Locate the cell with the specified text and output its [x, y] center coordinate. 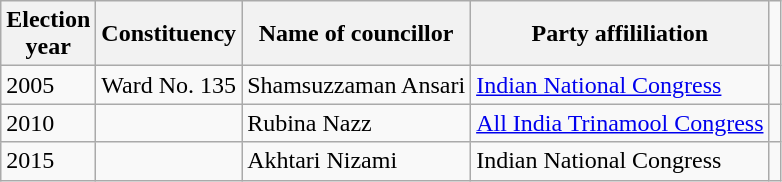
Constituency [169, 34]
2010 [48, 123]
All India Trinamool Congress [620, 123]
Ward No. 135 [169, 85]
2005 [48, 85]
Akhtari Nizami [356, 161]
2015 [48, 161]
Election year [48, 34]
Rubina Nazz [356, 123]
Party affililiation [620, 34]
Shamsuzzaman Ansari [356, 85]
Name of councillor [356, 34]
